Return [X, Y] of the center of cell containing provided text 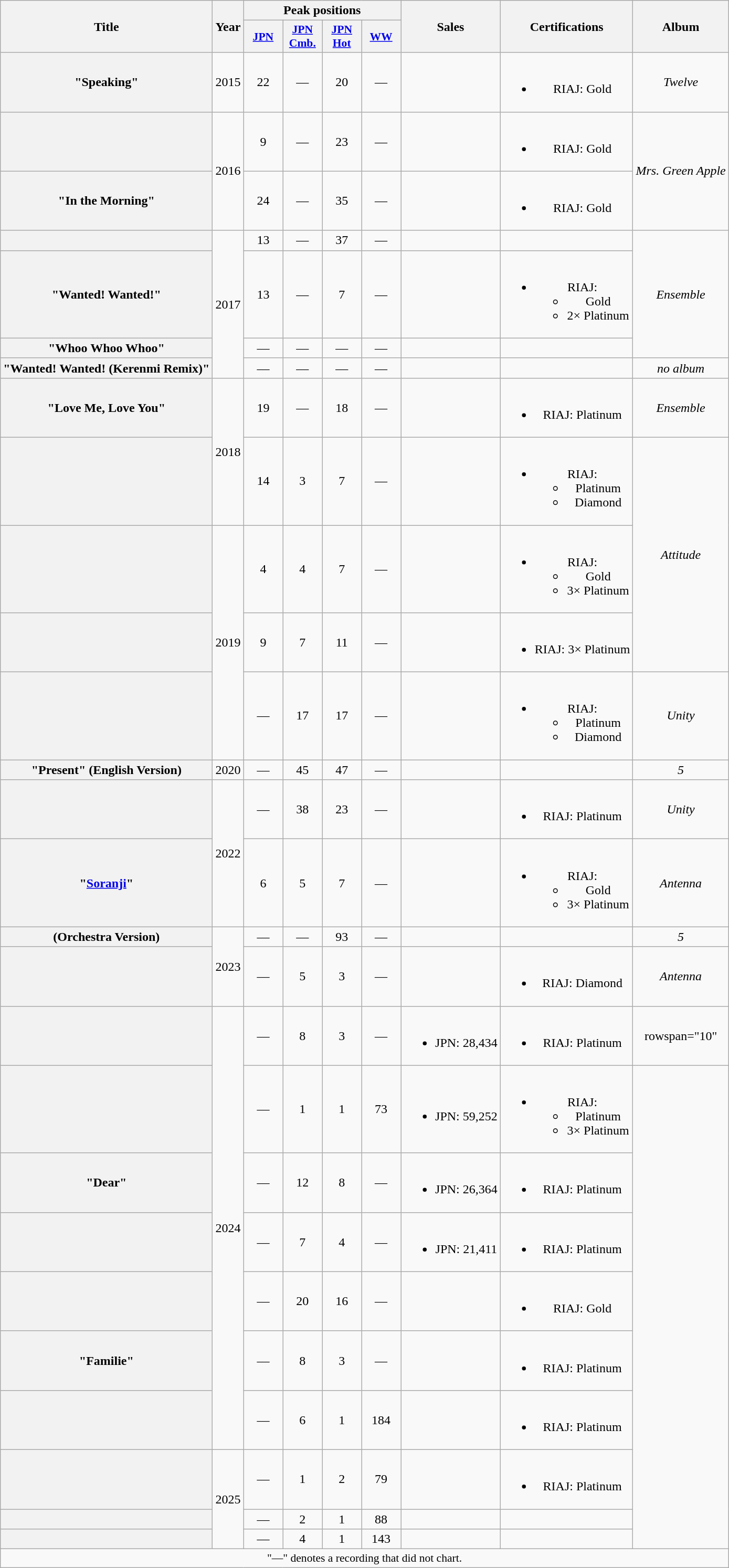
16 [342, 1301]
2015 [228, 82]
47 [342, 770]
2025 [228, 1499]
"In the Morning" [107, 200]
"Speaking" [107, 82]
"Present" (English Version) [107, 770]
JPN: 21,411 [451, 1242]
Twelve [681, 82]
Peak positions [322, 10]
Sales [451, 26]
2020 [228, 770]
JPN: 28,434 [451, 1036]
JPNHot [342, 37]
no album [681, 368]
2024 [228, 1228]
Attitude [681, 554]
JPN: 26,364 [451, 1183]
93 [342, 937]
"Love Me, Love You" [107, 407]
2023 [228, 967]
79 [381, 1479]
RIAJ:Gold 2× Platinum [567, 294]
19 [263, 407]
37 [342, 240]
RIAJ:Platinum 3× Platinum [567, 1109]
RIAJ: Diamond [567, 976]
2019 [228, 642]
JPN [263, 37]
2016 [228, 171]
2018 [228, 451]
22 [263, 82]
Certifications [567, 26]
45 [302, 770]
12 [302, 1183]
Mrs. Green Apple [681, 171]
JPNCmb. [302, 37]
"Wanted! Wanted!" [107, 294]
WW [381, 37]
"Soranji" [107, 883]
143 [381, 1539]
Title [107, 26]
"Familie" [107, 1360]
"—" denotes a recording that did not chart. [365, 1559]
184 [381, 1420]
18 [342, 407]
(Orchestra Version) [107, 937]
73 [381, 1109]
88 [381, 1519]
2022 [228, 853]
"Wanted! Wanted! (Kerenmi Remix)" [107, 368]
35 [342, 200]
11 [342, 642]
JPN: 59,252 [451, 1109]
"Whoo Whoo Whoo" [107, 348]
Year [228, 26]
"Dear" [107, 1183]
24 [263, 200]
38 [302, 809]
Album [681, 26]
RIAJ: 3× Platinum [567, 642]
rowspan="10" [681, 1036]
2017 [228, 304]
14 [263, 481]
